Detect which cell encompasses the target text, then output its (x, y) center coordinate. 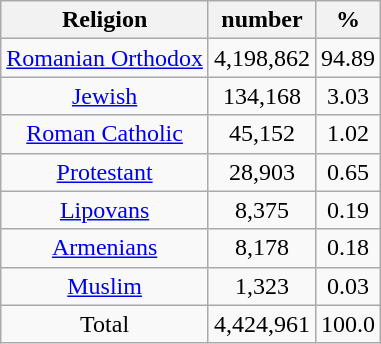
3.03 (348, 96)
Protestant (105, 172)
1.02 (348, 134)
0.65 (348, 172)
1,323 (262, 286)
4,424,961 (262, 324)
100.0 (348, 324)
Armenians (105, 248)
% (348, 20)
Roman Catholic (105, 134)
8,375 (262, 210)
0.03 (348, 286)
4,198,862 (262, 58)
94.89 (348, 58)
0.19 (348, 210)
Lipovans (105, 210)
number (262, 20)
Romanian Orthodox (105, 58)
45,152 (262, 134)
8,178 (262, 248)
Jewish (105, 96)
28,903 (262, 172)
134,168 (262, 96)
Religion (105, 20)
Total (105, 324)
0.18 (348, 248)
Muslim (105, 286)
